Search for the cell housing the specified text and yield its (X, Y) center coordinate. 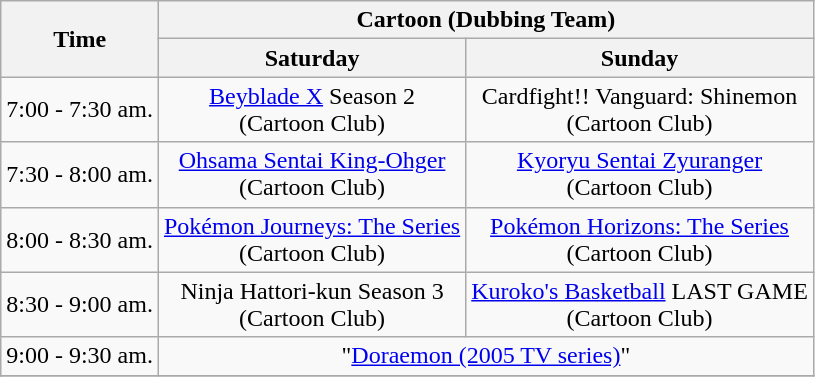
Cartoon (Dubbing Team) (486, 20)
Cardfight!! Vanguard: Shinemon(Cartoon Club) (640, 110)
8:30 - 9:00 am. (80, 304)
9:00 - 9:30 am. (80, 356)
7:30 - 8:00 am. (80, 174)
"Doraemon (2005 TV series)" (486, 356)
Sunday (640, 58)
Time (80, 39)
8:00 - 8:30 am. (80, 240)
7:00 - 7:30 am. (80, 110)
Pokémon Horizons: The Series(Cartoon Club) (640, 240)
Ninja Hattori-kun Season 3(Cartoon Club) (312, 304)
Kuroko's Basketball LAST GAME(Cartoon Club) (640, 304)
Saturday (312, 58)
Ohsama Sentai King-Ohger(Cartoon Club) (312, 174)
Kyoryu Sentai Zyuranger(Cartoon Club) (640, 174)
Beyblade X Season 2(Cartoon Club) (312, 110)
Pokémon Journeys: The Series(Cartoon Club) (312, 240)
